Pinpoint the cell where the given text exists, returning its [x, y] midpoint coordinate. 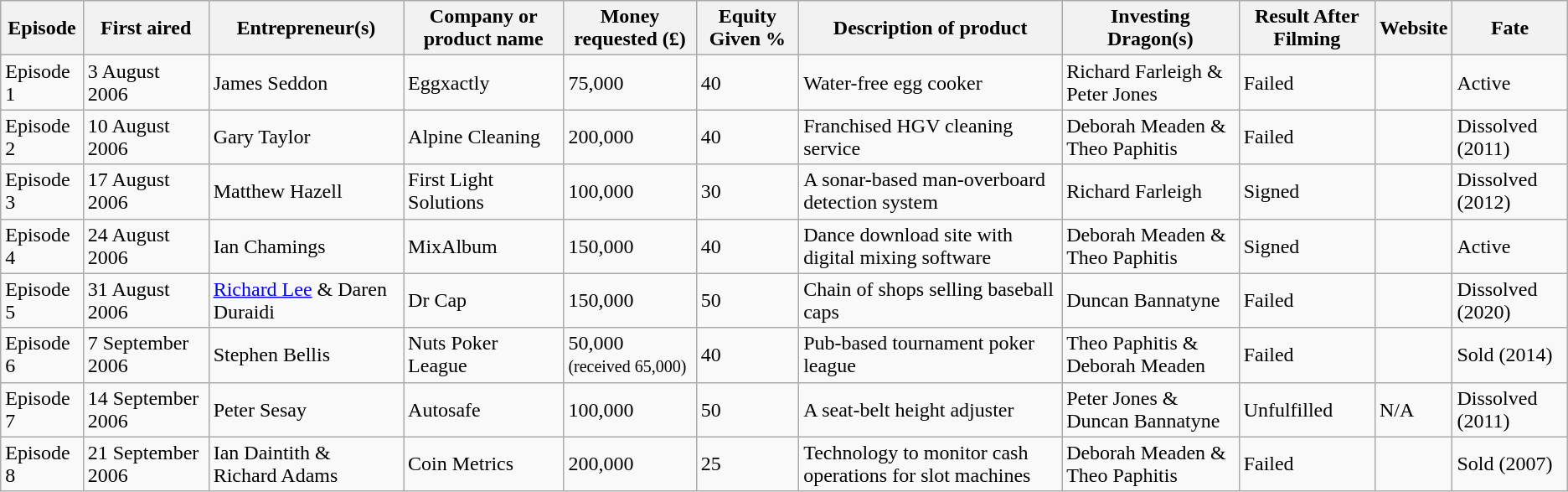
Dissolved (2020) [1509, 300]
21 September 2006 [146, 464]
Dissolved (2012) [1509, 191]
Sold (2007) [1509, 464]
Coin Metrics [484, 464]
A sonar-based man-overboard detection system [931, 191]
14 September 2006 [146, 409]
Water-free egg cooker [931, 82]
Duncan Bannatyne [1151, 300]
Nuts Poker League [484, 355]
Episode 2 [42, 137]
Episode 5 [42, 300]
Dr Cap [484, 300]
Chain of shops selling baseball caps [931, 300]
Description of product [931, 28]
Fate [1509, 28]
Autosafe [484, 409]
Theo Paphitis & Deborah Meaden [1151, 355]
7 September 2006 [146, 355]
Richard Farleigh & Peter Jones [1151, 82]
Eggxactly [484, 82]
Gary Taylor [306, 137]
Matthew Hazell [306, 191]
Result After Filming [1307, 28]
10 August 2006 [146, 137]
First aired [146, 28]
17 August 2006 [146, 191]
Peter Sesay [306, 409]
25 [747, 464]
James Seddon [306, 82]
A seat-belt height adjuster [931, 409]
Company or product name [484, 28]
Entrepreneur(s) [306, 28]
Richard Lee & Daren Duraidi [306, 300]
Episode [42, 28]
Episode 1 [42, 82]
Equity Given % [747, 28]
Unfulfilled [1307, 409]
Stephen Bellis [306, 355]
Website [1413, 28]
Investing Dragon(s) [1151, 28]
75,000 [630, 82]
3 August 2006 [146, 82]
31 August 2006 [146, 300]
Ian Chamings [306, 246]
Richard Farleigh [1151, 191]
Money requested (£) [630, 28]
Episode 6 [42, 355]
50,000 (received 65,000) [630, 355]
MixAlbum [484, 246]
Pub-based tournament poker league [931, 355]
30 [747, 191]
Alpine Cleaning [484, 137]
First Light Solutions [484, 191]
Episode 7 [42, 409]
Episode 4 [42, 246]
Peter Jones & Duncan Bannatyne [1151, 409]
Dance download site with digital mixing software [931, 246]
Ian Daintith & Richard Adams [306, 464]
Technology to monitor cash operations for slot machines [931, 464]
Episode 8 [42, 464]
Franchised HGV cleaning service [931, 137]
Episode 3 [42, 191]
24 August 2006 [146, 246]
N/A [1413, 409]
Sold (2014) [1509, 355]
